Return (x, y) of the center of cell containing provided text 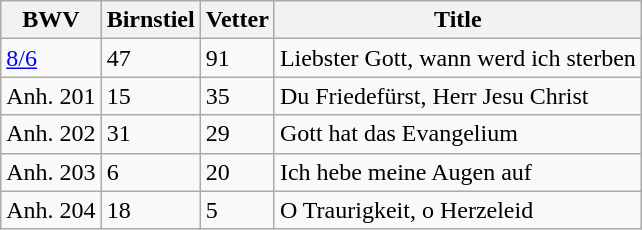
91 (237, 58)
Ich hebe meine Augen auf (458, 172)
O Traurigkeit, o Herzeleid (458, 210)
Anh. 202 (51, 134)
Liebster Gott, wann werd ich sterben (458, 58)
29 (237, 134)
15 (150, 96)
Birnstiel (150, 20)
20 (237, 172)
18 (150, 210)
6 (150, 172)
Anh. 201 (51, 96)
Vetter (237, 20)
Title (458, 20)
31 (150, 134)
5 (237, 210)
Anh. 204 (51, 210)
BWV (51, 20)
47 (150, 58)
8/6 (51, 58)
Du Friedefürst, Herr Jesu Christ (458, 96)
35 (237, 96)
Anh. 203 (51, 172)
Gott hat das Evangelium (458, 134)
